From the cell containing the given text, extract its center point as (x, y) coordinate. 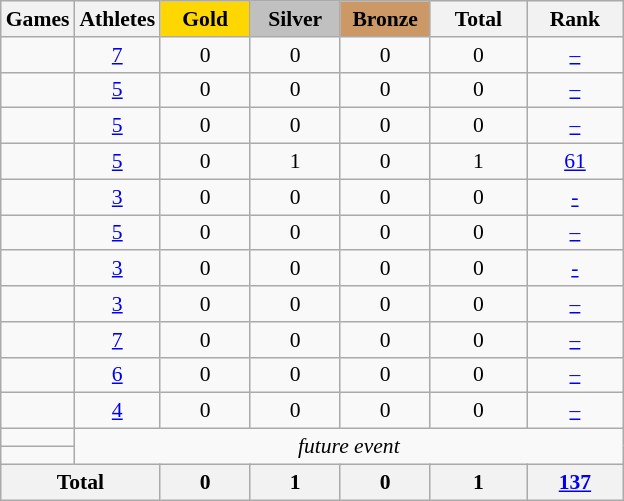
6 (117, 375)
Bronze (385, 19)
61 (576, 162)
137 (576, 482)
future event (348, 447)
Silver (295, 19)
Rank (576, 19)
Gold (205, 19)
4 (117, 411)
Games (38, 19)
Athletes (117, 19)
